Output the (X, Y) coordinate of the center of the cell containing the given text.  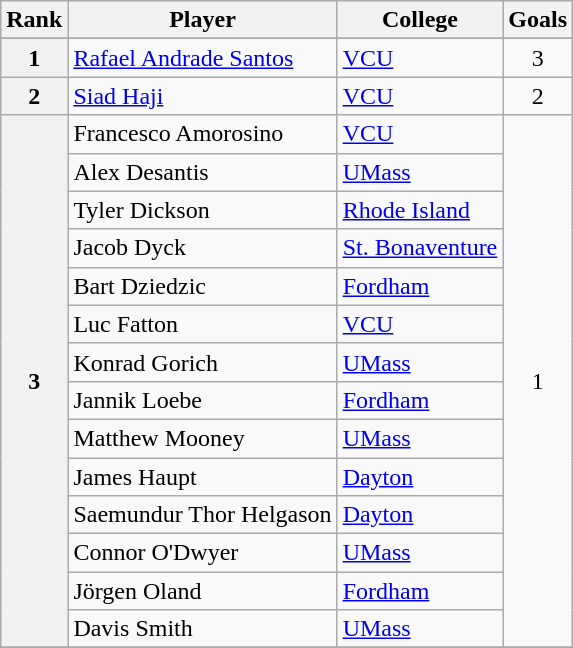
James Haupt (202, 477)
Siad Haji (202, 96)
Francesco Amorosino (202, 134)
Tyler Dickson (202, 210)
Matthew Mooney (202, 438)
Rhode Island (420, 210)
Player (202, 20)
Davis Smith (202, 629)
Jannik Loebe (202, 400)
Rank (34, 20)
Konrad Gorich (202, 362)
Connor O'Dwyer (202, 553)
College (420, 20)
Goals (538, 20)
St. Bonaventure (420, 248)
Bart Dziedzic (202, 286)
Luc Fatton (202, 324)
Saemundur Thor Helgason (202, 515)
Alex Desantis (202, 172)
Rafael Andrade Santos (202, 58)
Jörgen Oland (202, 591)
Jacob Dyck (202, 248)
